Identify which cell holds the provided text, then report its [X, Y] central coordinate. 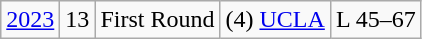
2023 [30, 20]
First Round [158, 20]
(4) UCLA [275, 20]
L 45–67 [376, 20]
13 [78, 20]
